Extract the (x, y) coordinate from the center of the cell holding the provided text.  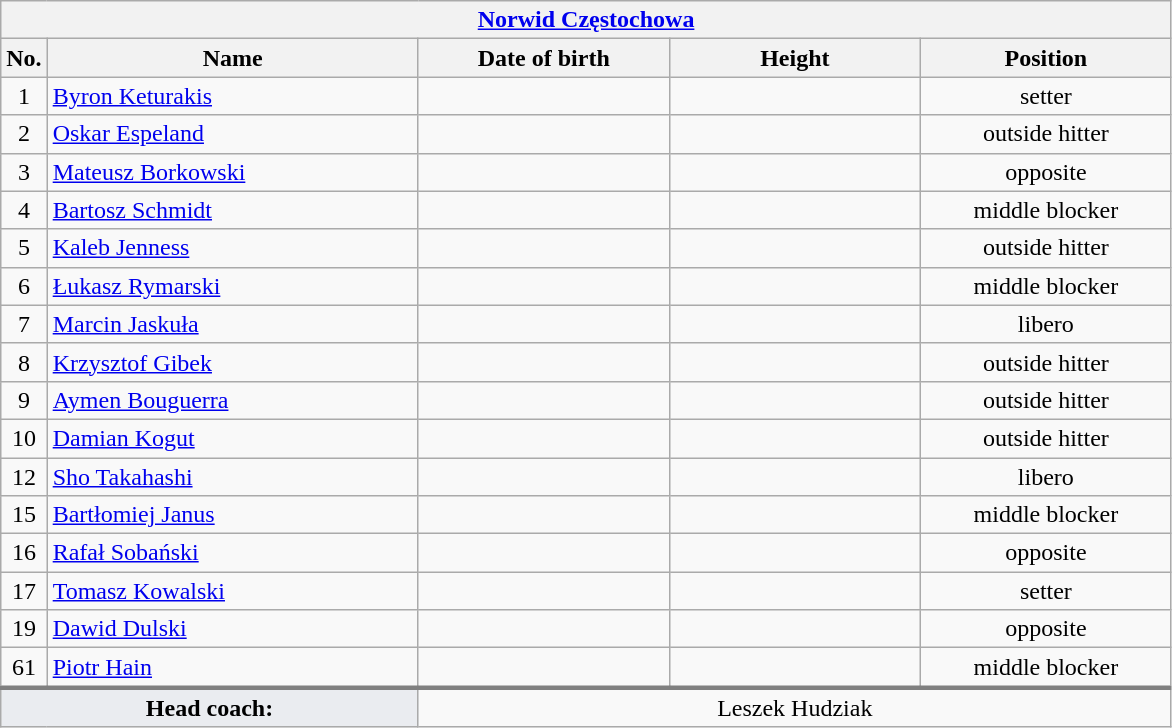
No. (24, 58)
Bartosz Schmidt (232, 210)
Dawid Dulski (232, 629)
Piotr Hain (232, 668)
Aymen Bouguerra (232, 400)
Damian Kogut (232, 438)
19 (24, 629)
Bartłomiej Janus (232, 515)
16 (24, 553)
2 (24, 134)
Head coach: (210, 707)
61 (24, 668)
Kaleb Jenness (232, 248)
5 (24, 248)
6 (24, 286)
Norwid Częstochowa (586, 20)
Krzysztof Gibek (232, 362)
Name (232, 58)
12 (24, 477)
Position (1046, 58)
Łukasz Rymarski (232, 286)
7 (24, 324)
Height (794, 58)
Sho Takahashi (232, 477)
8 (24, 362)
10 (24, 438)
3 (24, 172)
Leszek Hudziak (794, 707)
1 (24, 96)
Byron Keturakis (232, 96)
9 (24, 400)
Tomasz Kowalski (232, 591)
Oskar Espeland (232, 134)
15 (24, 515)
17 (24, 591)
Mateusz Borkowski (232, 172)
Rafał Sobański (232, 553)
Date of birth (544, 58)
Marcin Jaskuła (232, 324)
4 (24, 210)
